Identify which cell holds the provided text, then report its (x, y) central coordinate. 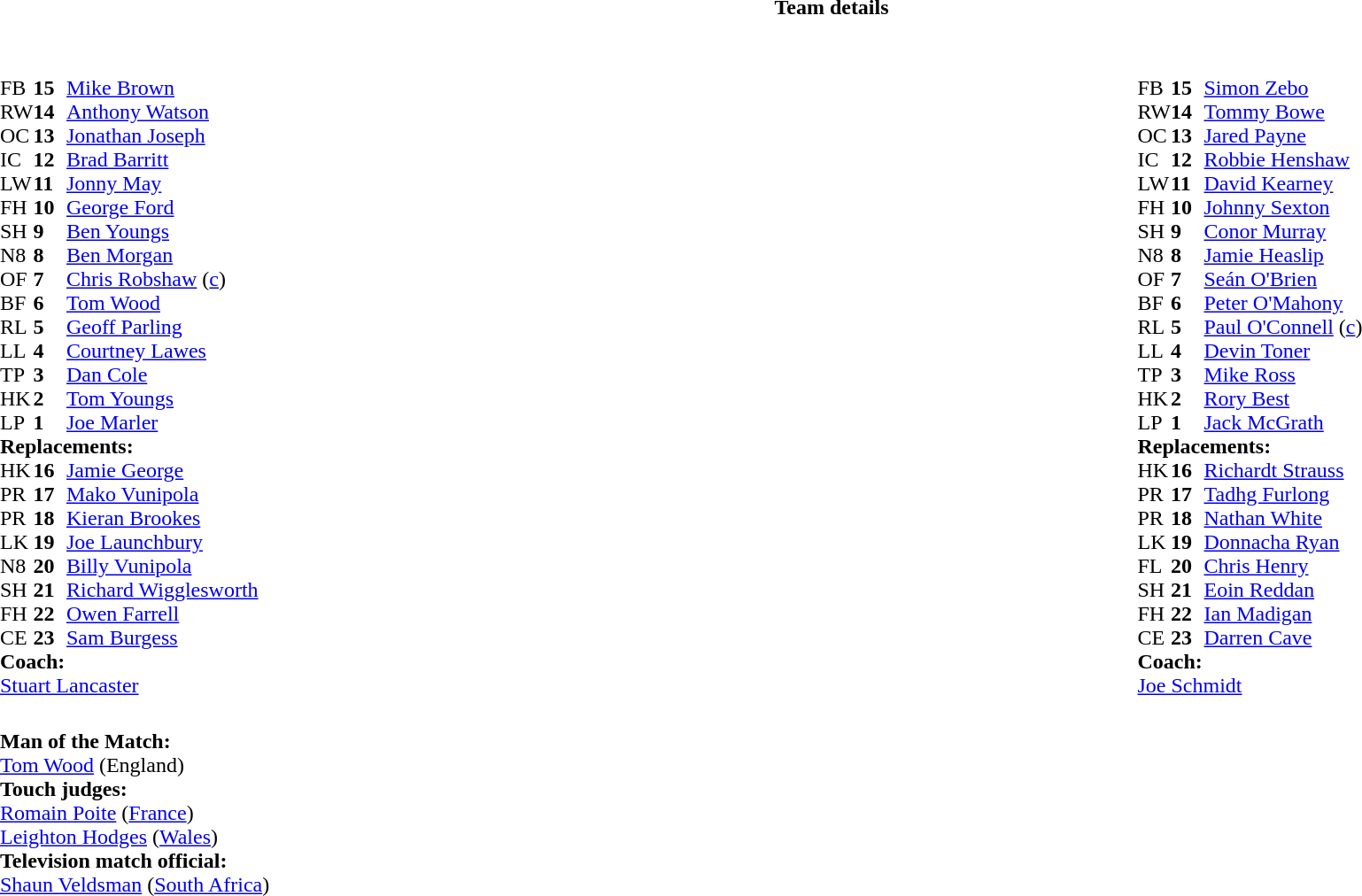
Jonathan Joseph (163, 136)
Joe Marler (163, 423)
Billy Vunipola (163, 567)
Chris Robshaw (c) (163, 280)
Geoff Parling (163, 328)
Owen Farrell (163, 614)
George Ford (163, 207)
Dan Cole (163, 375)
Tom Youngs (163, 398)
Ben Youngs (163, 232)
Coach: (129, 662)
Stuart Lancaster (129, 685)
Tom Wood (163, 303)
Courtney Lawes (163, 351)
Mako Vunipola (163, 494)
Brad Barritt (163, 159)
Anthony Watson (163, 112)
Replacements: (129, 446)
Jonny May (163, 184)
Kieran Brookes (163, 519)
Joe Launchbury (163, 542)
Mike Brown (163, 89)
Jamie George (163, 471)
Richard Wigglesworth (163, 590)
Ben Morgan (163, 255)
Sam Burgess (163, 637)
FL (1155, 567)
